Locate the cell with the specified text and output its [x, y] center coordinate. 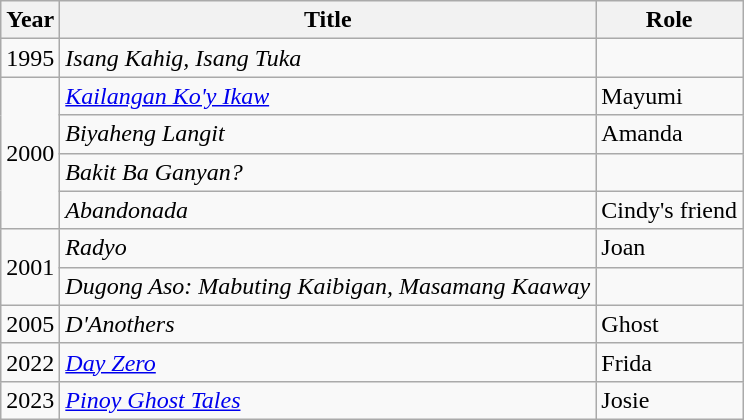
Title [328, 20]
2005 [30, 324]
2001 [30, 267]
Day Zero [328, 362]
Joan [670, 248]
Amanda [670, 134]
Dugong Aso: Mabuting Kaibigan, Masamang Kaaway [328, 286]
Frida [670, 362]
Kailangan Ko'y Ikaw [328, 96]
Cindy's friend [670, 210]
Role [670, 20]
2000 [30, 153]
1995 [30, 58]
Isang Kahig, Isang Tuka [328, 58]
2023 [30, 400]
Josie [670, 400]
Mayumi [670, 96]
2022 [30, 362]
Biyaheng Langit [328, 134]
Ghost [670, 324]
Radyo [328, 248]
Pinoy Ghost Tales [328, 400]
D'Anothers [328, 324]
Abandonada [328, 210]
Bakit Ba Ganyan? [328, 172]
Year [30, 20]
